Provide the (X, Y) coordinate of the cell's center where the given text is located.  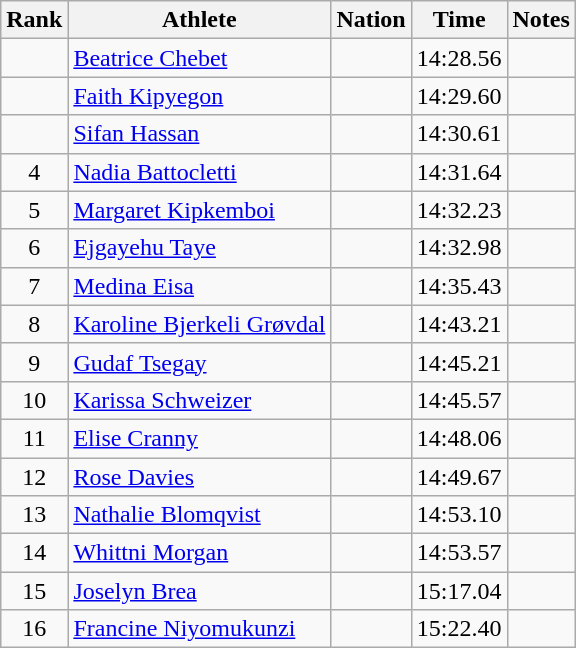
Faith Kipyegon (200, 96)
15:17.04 (459, 591)
14:49.67 (459, 477)
Karoline Bjerkeli Grøvdal (200, 324)
Joselyn Brea (200, 591)
11 (34, 438)
15:22.40 (459, 629)
Francine Niyomukunzi (200, 629)
9 (34, 362)
14 (34, 553)
Rose Davies (200, 477)
16 (34, 629)
5 (34, 210)
14:31.64 (459, 172)
Medina Eisa (200, 286)
Margaret Kipkemboi (200, 210)
6 (34, 248)
14:32.98 (459, 248)
8 (34, 324)
14:43.21 (459, 324)
4 (34, 172)
Sifan Hassan (200, 134)
14:45.21 (459, 362)
Ejgayehu Taye (200, 248)
Athlete (200, 20)
Time (459, 20)
14:48.06 (459, 438)
14:28.56 (459, 58)
14:53.10 (459, 515)
10 (34, 400)
7 (34, 286)
12 (34, 477)
14:29.60 (459, 96)
Whittni Morgan (200, 553)
Elise Cranny (200, 438)
13 (34, 515)
Nadia Battocletti (200, 172)
Gudaf Tsegay (200, 362)
14:32.23 (459, 210)
Beatrice Chebet (200, 58)
Nathalie Blomqvist (200, 515)
Notes (541, 20)
14:30.61 (459, 134)
14:45.57 (459, 400)
Nation (371, 20)
Rank (34, 20)
14:35.43 (459, 286)
14:53.57 (459, 553)
15 (34, 591)
Karissa Schweizer (200, 400)
